Pinpoint the cell where the given text exists, returning its [x, y] midpoint coordinate. 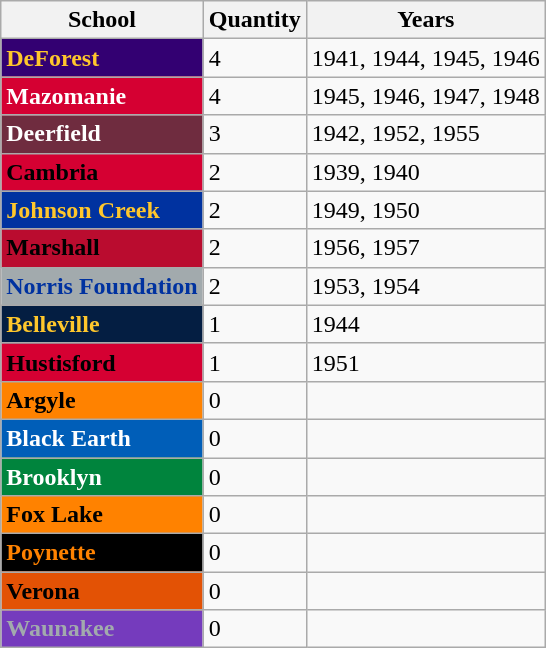
Brooklyn [102, 477]
Fox Lake [102, 515]
Years [426, 20]
1944 [426, 324]
1941, 1944, 1945, 1946 [426, 58]
Johnson Creek [102, 210]
1951 [426, 362]
1953, 1954 [426, 286]
School [102, 20]
Poynette [102, 553]
1942, 1952, 1955 [426, 134]
DeForest [102, 58]
Marshall [102, 248]
3 [254, 134]
Verona [102, 591]
Norris Foundation [102, 286]
1945, 1946, 1947, 1948 [426, 96]
1956, 1957 [426, 248]
1949, 1950 [426, 210]
Argyle [102, 400]
Mazomanie [102, 96]
Deerfield [102, 134]
Quantity [254, 20]
Cambria [102, 172]
Hustisford [102, 362]
Waunakee [102, 629]
1939, 1940 [426, 172]
Belleville [102, 324]
Black Earth [102, 438]
